Return [x, y] of the center of cell containing provided text 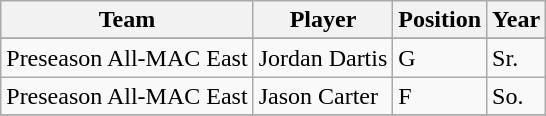
Sr. [516, 58]
G [440, 58]
Year [516, 20]
Jordan Dartis [323, 58]
F [440, 96]
Jason Carter [323, 96]
Team [127, 20]
So. [516, 96]
Position [440, 20]
Player [323, 20]
